From the cell containing the given text, extract its center point as [x, y] coordinate. 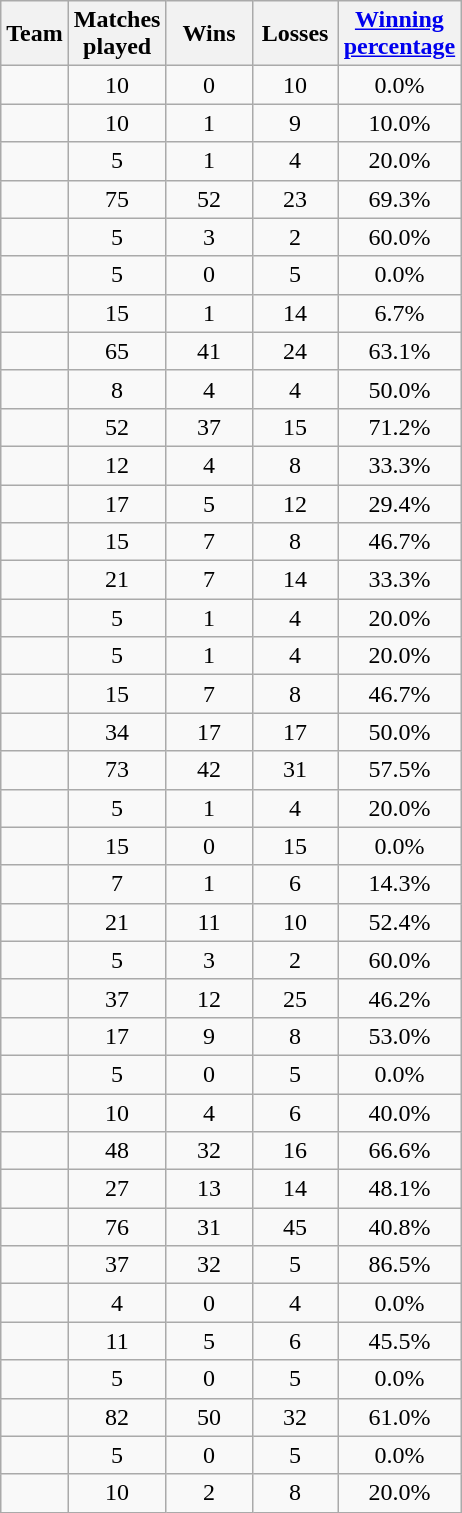
24 [295, 351]
16 [295, 1151]
34 [117, 732]
23 [295, 199]
57.5% [400, 770]
41 [209, 351]
69.3% [400, 199]
53.0% [400, 1036]
48.1% [400, 1189]
52.4% [400, 922]
73 [117, 770]
45 [295, 1227]
65 [117, 351]
76 [117, 1227]
6.7% [400, 313]
Losses [295, 34]
75 [117, 199]
42 [209, 770]
45.5% [400, 1341]
10.0% [400, 123]
14.3% [400, 884]
Wins [209, 34]
27 [117, 1189]
Team [35, 34]
61.0% [400, 1417]
46.2% [400, 998]
82 [117, 1417]
86.5% [400, 1265]
29.4% [400, 503]
63.1% [400, 351]
40.8% [400, 1227]
Matches played [117, 34]
25 [295, 998]
48 [117, 1151]
66.6% [400, 1151]
50 [209, 1417]
13 [209, 1189]
Winning percentage [400, 34]
40.0% [400, 1113]
71.2% [400, 427]
